Return (x, y) of the center of cell containing provided text 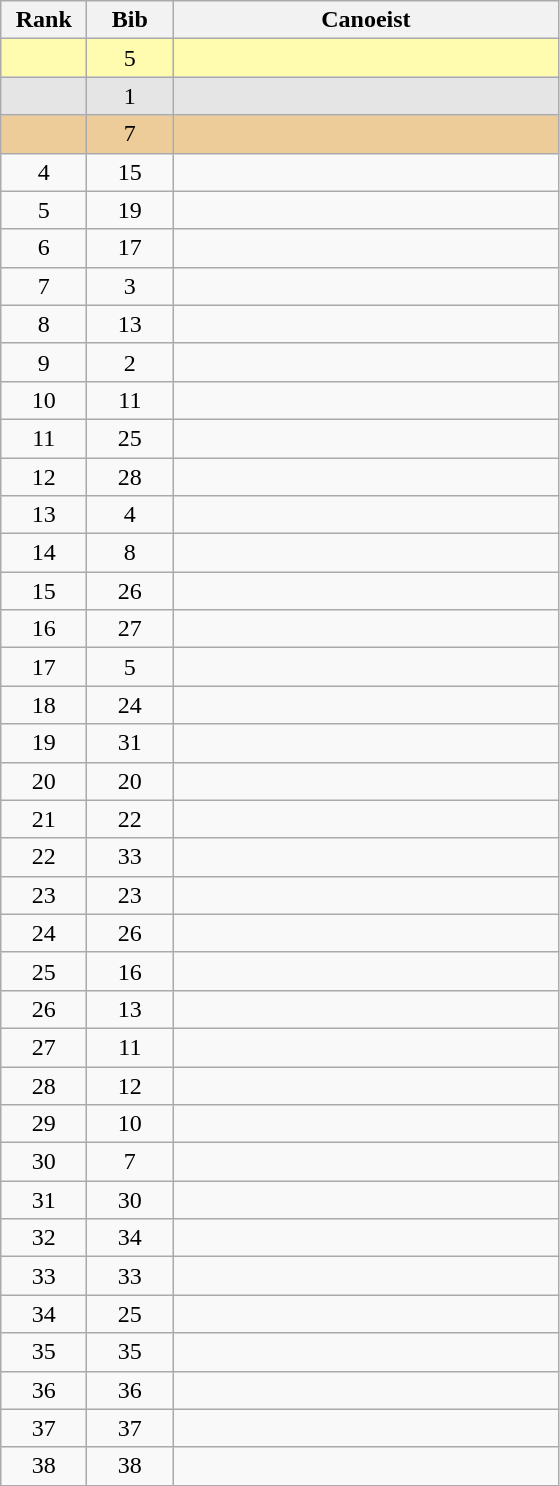
6 (44, 248)
21 (44, 819)
32 (44, 1238)
29 (44, 1124)
Rank (44, 20)
14 (44, 553)
Bib (130, 20)
1 (130, 96)
2 (130, 362)
9 (44, 362)
3 (130, 286)
Canoeist (366, 20)
18 (44, 705)
